For the text-containing cell, return its midpoint in (X, Y) coordinate format. 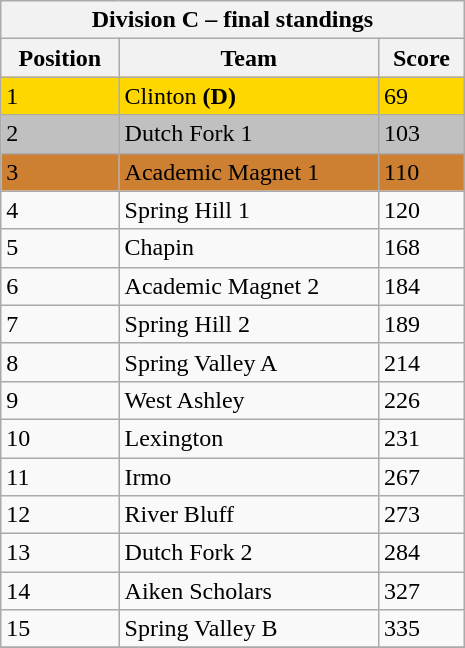
Spring Hill 2 (248, 324)
Team (248, 58)
Dutch Fork 1 (248, 134)
River Bluff (248, 515)
Position (60, 58)
Academic Magnet 2 (248, 286)
103 (421, 134)
1 (60, 96)
3 (60, 172)
12 (60, 515)
Spring Valley B (248, 629)
Lexington (248, 438)
120 (421, 210)
6 (60, 286)
7 (60, 324)
2 (60, 134)
189 (421, 324)
335 (421, 629)
168 (421, 248)
4 (60, 210)
11 (60, 477)
Score (421, 58)
327 (421, 591)
214 (421, 362)
69 (421, 96)
Clinton (D) (248, 96)
Irmo (248, 477)
5 (60, 248)
231 (421, 438)
9 (60, 400)
184 (421, 286)
10 (60, 438)
267 (421, 477)
226 (421, 400)
Division C – final standings (233, 20)
284 (421, 553)
West Ashley (248, 400)
13 (60, 553)
Aiken Scholars (248, 591)
15 (60, 629)
Academic Magnet 1 (248, 172)
Spring Hill 1 (248, 210)
8 (60, 362)
273 (421, 515)
Chapin (248, 248)
14 (60, 591)
Spring Valley A (248, 362)
Dutch Fork 2 (248, 553)
110 (421, 172)
